Pinpoint the cell where the given text exists, returning its [x, y] midpoint coordinate. 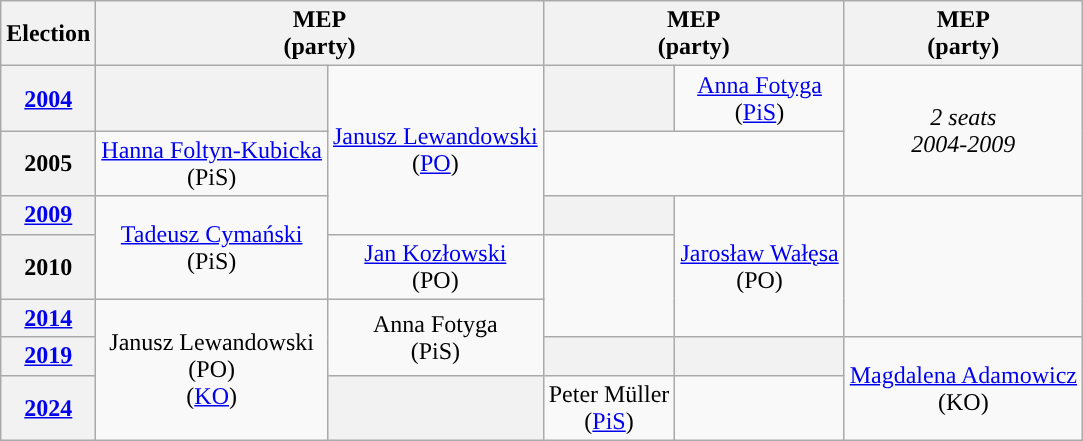
Janusz Lewandowski(PO)(KO) [212, 370]
Tadeusz Cymański(PiS) [212, 248]
2010 [48, 266]
2004 [48, 98]
Peter Müller(PiS) [609, 408]
Magdalena Adamowicz(KO) [963, 388]
2 seats2004-2009 [963, 131]
2024 [48, 408]
2009 [48, 215]
2019 [48, 356]
2014 [48, 318]
Hanna Foltyn-Kubicka(PiS) [212, 164]
Janusz Lewandowski(PO) [435, 150]
Jan Kozłowski(PO) [435, 266]
Jarosław Wałęsa(PO) [760, 266]
Election [48, 34]
2005 [48, 164]
